Capture the cell that displays the provided text and extract its (x, y) central coordinate. 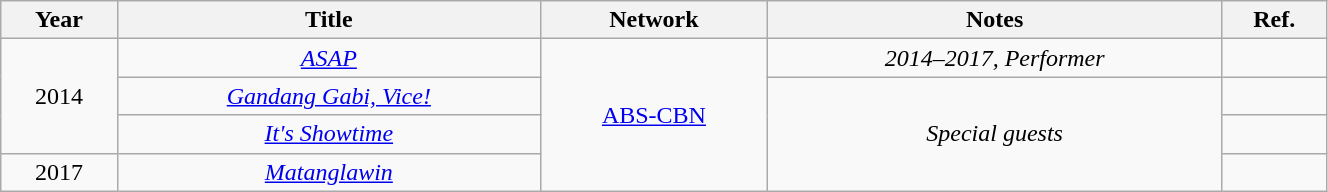
ASAP (329, 58)
Year (59, 20)
2014 (59, 96)
2017 (59, 172)
Matanglawin (329, 172)
Ref. (1274, 20)
2014–2017, Performer (994, 58)
Gandang Gabi, Vice! (329, 96)
Network (654, 20)
Title (329, 20)
ABS-CBN (654, 115)
It's Showtime (329, 134)
Special guests (994, 134)
Notes (994, 20)
